Return (X, Y) of the center of cell containing provided text 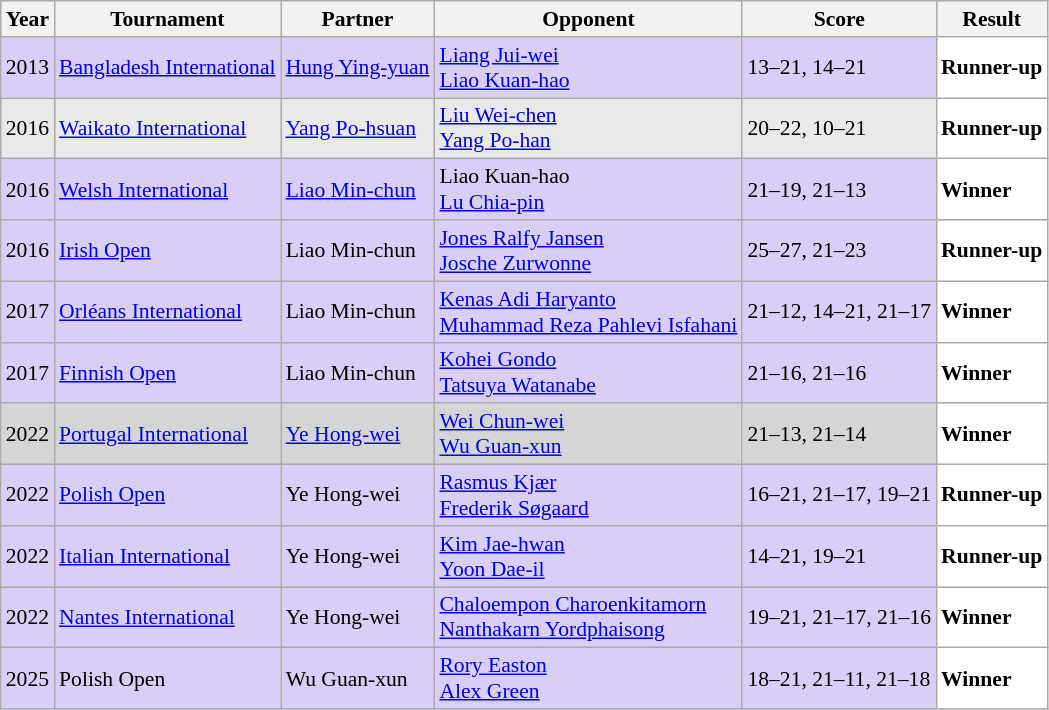
Jones Ralfy Jansen Josche Zurwonne (588, 250)
2013 (28, 68)
21–16, 21–16 (839, 372)
Welsh International (168, 190)
13–21, 14–21 (839, 68)
Wu Guan-xun (358, 678)
Nantes International (168, 618)
Portugal International (168, 434)
Irish Open (168, 250)
Rory Easton Alex Green (588, 678)
Italian International (168, 556)
20–22, 10–21 (839, 128)
Partner (358, 19)
Waikato International (168, 128)
Yang Po-hsuan (358, 128)
21–19, 21–13 (839, 190)
Orléans International (168, 312)
Chaloempon Charoenkitamorn Nanthakarn Yordphaisong (588, 618)
Rasmus Kjær Frederik Søgaard (588, 496)
Kenas Adi Haryanto Muhammad Reza Pahlevi Isfahani (588, 312)
21–13, 21–14 (839, 434)
Result (992, 19)
Hung Ying-yuan (358, 68)
25–27, 21–23 (839, 250)
19–21, 21–17, 21–16 (839, 618)
Kohei Gondo Tatsuya Watanabe (588, 372)
Opponent (588, 19)
Kim Jae-hwan Yoon Dae-il (588, 556)
Wei Chun-wei Wu Guan-xun (588, 434)
Score (839, 19)
Liang Jui-wei Liao Kuan-hao (588, 68)
Finnish Open (168, 372)
2025 (28, 678)
Liao Kuan-hao Lu Chia-pin (588, 190)
18–21, 21–11, 21–18 (839, 678)
16–21, 21–17, 19–21 (839, 496)
Liu Wei-chen Yang Po-han (588, 128)
21–12, 14–21, 21–17 (839, 312)
Year (28, 19)
Bangladesh International (168, 68)
14–21, 19–21 (839, 556)
Tournament (168, 19)
